Detect which cell encompasses the target text, then output its [X, Y] center coordinate. 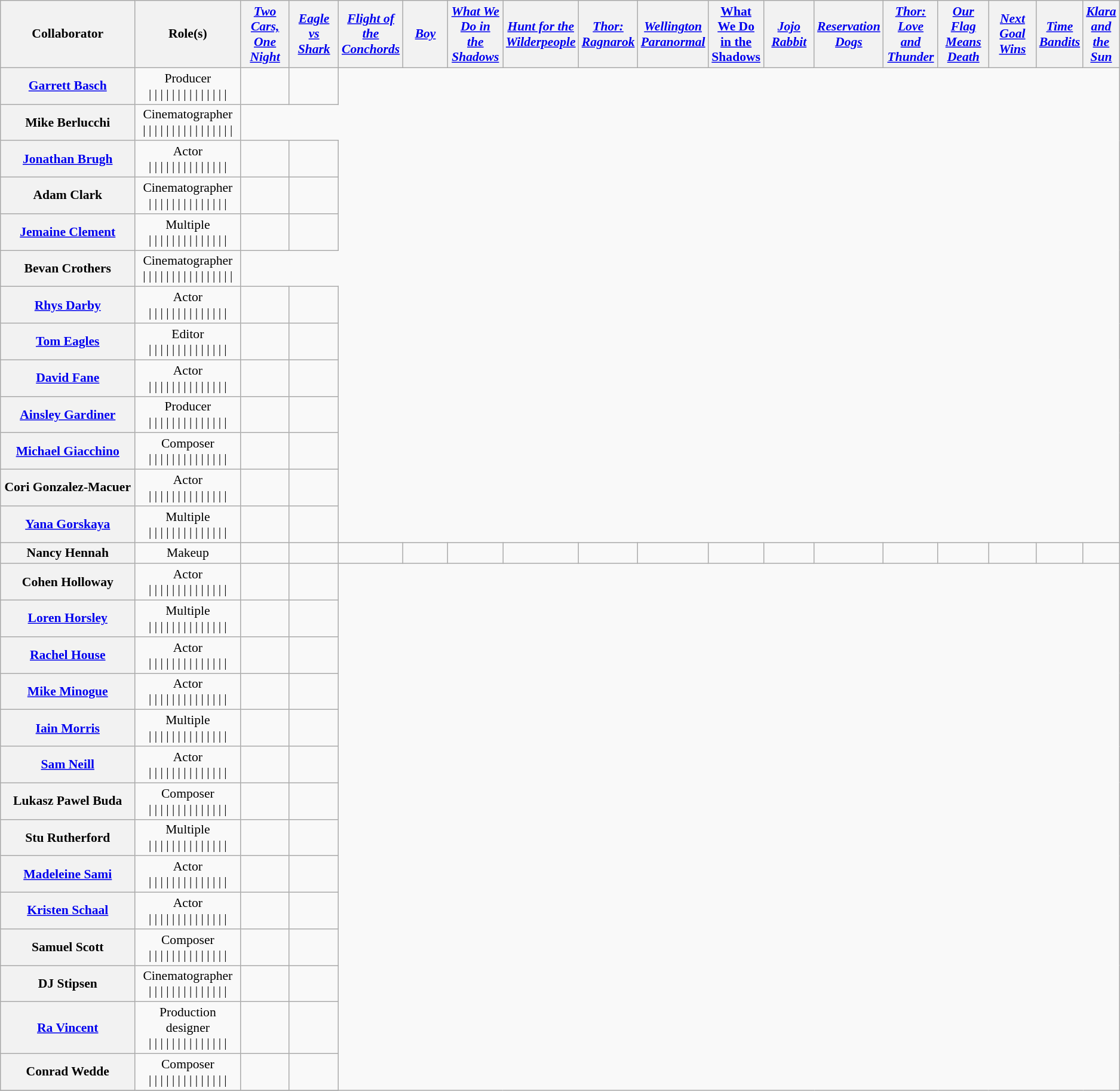
Rachel House [68, 655]
Tom Eagles [68, 342]
Next Goal Wins [1012, 34]
Mike Minogue [68, 692]
Eagle vs Shark [314, 34]
Mike Berlucchi [68, 122]
Jojo Rabbit [789, 34]
Ra Vincent [68, 1028]
Samuel Scott [68, 948]
Kristen Schaal [68, 911]
Hunt for the Wilderpeople [541, 34]
Two Cars, One Night [265, 34]
David Fane [68, 378]
Klara and the Sun [1101, 34]
Makeup [188, 553]
Thor: Love and Thunder [911, 34]
Conrad Wedde [68, 1072]
Rhys Darby [68, 305]
Wellington Paranormal [673, 34]
Adam Clark [68, 196]
Garrett Basch [68, 86]
Production designer| | | | | | | | | | | | | | [188, 1028]
Bevan Crothers [68, 269]
Lukasz Pawel Buda [68, 801]
Thor: Ragnarok [608, 34]
Yana Gorskaya [68, 525]
Nancy Hennah [68, 553]
Editor| | | | | | | | | | | | | | [188, 342]
Boy [425, 34]
DJ Stipsen [68, 983]
Michael Giacchino [68, 452]
Jemaine Clement [68, 232]
Reservation Dogs [849, 34]
Madeleine Sami [68, 875]
Ainsley Gardiner [68, 415]
Iain Morris [68, 728]
Stu Rutherford [68, 838]
Role(s) [188, 34]
Time Bandits [1060, 34]
Jonathan Brugh [68, 159]
Flight of the Conchords [370, 34]
Sam Neill [68, 765]
Cori Gonzalez-Macuer [68, 488]
Cohen Holloway [68, 582]
Loren Horsley [68, 619]
Our Flag Means Death [963, 34]
Collaborator [68, 34]
